Detect which cell encompasses the target text, then output its (X, Y) center coordinate. 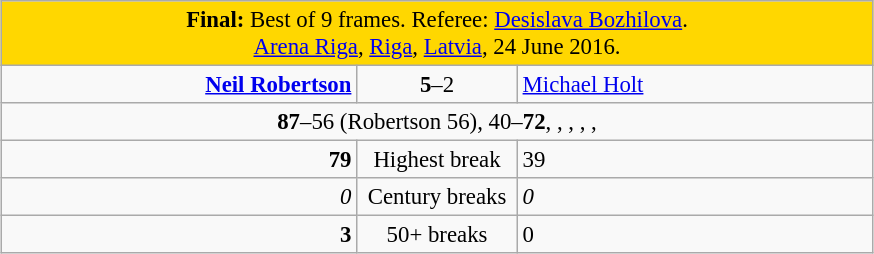
Michael Holt (695, 85)
50+ breaks (438, 235)
Century breaks (438, 197)
Neil Robertson (179, 85)
Highest break (438, 160)
39 (695, 160)
3 (179, 235)
5–2 (438, 85)
Final: Best of 9 frames. Referee: Desislava Bozhilova.Arena Riga, Riga, Latvia, 24 June 2016. (437, 34)
87–56 (Robertson 56), 40–72, , , , , (437, 122)
79 (179, 160)
